Provide the [X, Y] coordinate of the cell's center where the given text is located.  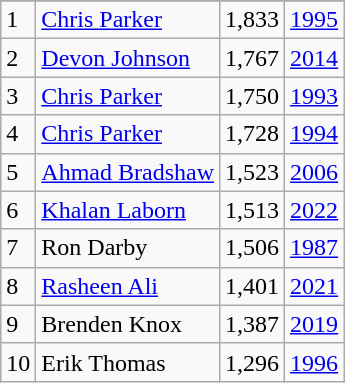
1,401 [252, 286]
1987 [314, 248]
2014 [314, 58]
1993 [314, 96]
Rasheen Ali [128, 286]
2021 [314, 286]
Ron Darby [128, 248]
1,506 [252, 248]
Ahmad Bradshaw [128, 172]
6 [18, 210]
1,750 [252, 96]
1996 [314, 362]
Erik Thomas [128, 362]
1994 [314, 134]
2022 [314, 210]
Brenden Knox [128, 324]
10 [18, 362]
2006 [314, 172]
2019 [314, 324]
1,523 [252, 172]
2 [18, 58]
9 [18, 324]
1,767 [252, 58]
Khalan Laborn [128, 210]
4 [18, 134]
1,387 [252, 324]
5 [18, 172]
Devon Johnson [128, 58]
1,513 [252, 210]
1,728 [252, 134]
1995 [314, 20]
1,833 [252, 20]
7 [18, 248]
1 [18, 20]
3 [18, 96]
8 [18, 286]
1,296 [252, 362]
